Return the [X, Y] coordinate for the center point of the cell that contains the specified text.  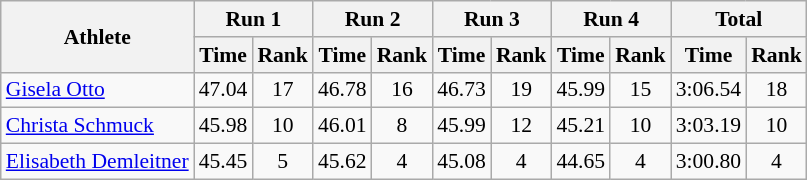
5 [282, 162]
47.04 [224, 90]
46.73 [462, 90]
Total [739, 19]
45.08 [462, 162]
17 [282, 90]
46.01 [342, 126]
18 [776, 90]
3:00.80 [708, 162]
Run 4 [610, 19]
Elisabeth Demleitner [98, 162]
46.78 [342, 90]
Run 2 [372, 19]
Run 3 [492, 19]
19 [522, 90]
Christa Schmuck [98, 126]
3:06.54 [708, 90]
15 [640, 90]
16 [402, 90]
Athlete [98, 36]
45.62 [342, 162]
3:03.19 [708, 126]
Gisela Otto [98, 90]
12 [522, 126]
Run 1 [254, 19]
45.45 [224, 162]
44.65 [580, 162]
8 [402, 126]
45.98 [224, 126]
45.21 [580, 126]
